From the cell containing the given text, extract its center point as (X, Y) coordinate. 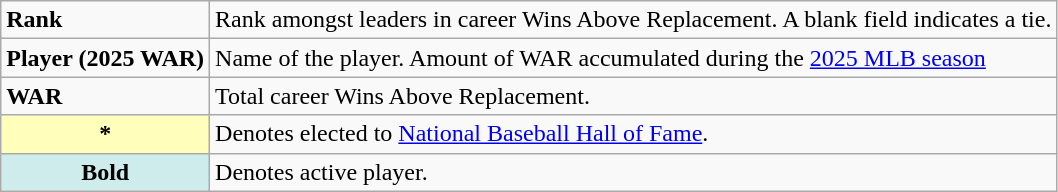
Name of the player. Amount of WAR accumulated during the 2025 MLB season (634, 58)
Denotes active player. (634, 172)
Player (2025 WAR) (106, 58)
Denotes elected to National Baseball Hall of Fame. (634, 134)
* (106, 134)
Bold (106, 172)
Total career Wins Above Replacement. (634, 96)
Rank (106, 20)
Rank amongst leaders in career Wins Above Replacement. A blank field indicates a tie. (634, 20)
WAR (106, 96)
